Detect which cell encompasses the target text, then output its [X, Y] center coordinate. 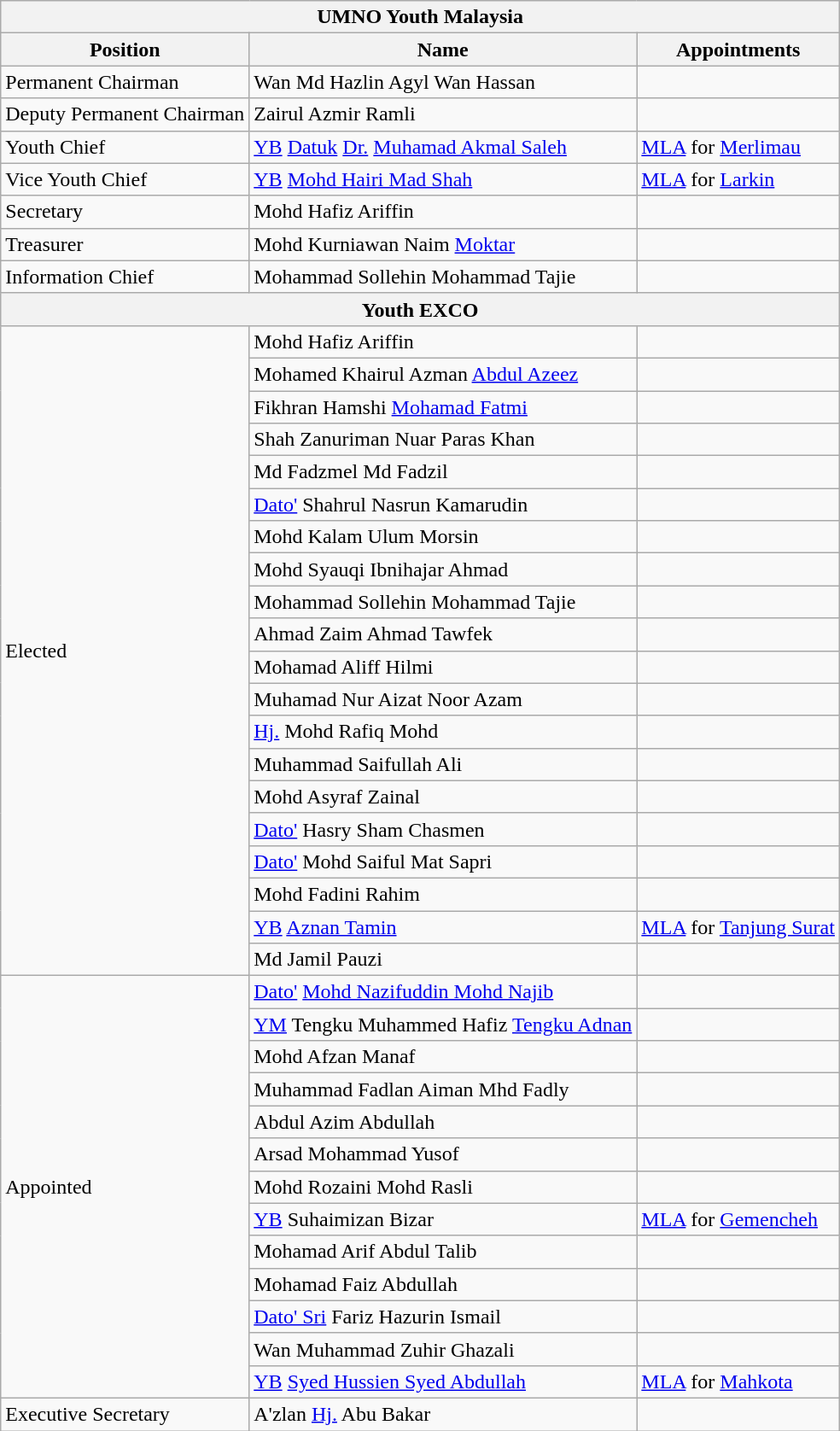
Treasurer [125, 244]
MLA for Larkin [738, 179]
Youth Chief [125, 147]
Mohamed Khairul Azman Abdul Azeez [443, 374]
Mohamad Aliff Hilmi [443, 667]
Ahmad Zaim Ahmad Tawfek [443, 634]
Mohd Kurniawan Naim Moktar [443, 244]
YB Syed Hussien Syed Abdullah [443, 1381]
Hj. Mohd Rafiq Mohd [443, 732]
Fikhran Hamshi Mohamad Fatmi [443, 407]
Appointments [738, 50]
Arsad Mohammad Yusof [443, 1154]
MLA for Gemencheh [738, 1219]
YB Suhaimizan Bizar [443, 1219]
Dato' Sri Fariz Hazurin Ismail [443, 1317]
Muhammad Saifullah Ali [443, 764]
Mohd Kalam Ulum Morsin [443, 537]
MLA for Tanjung Surat [738, 926]
Mohd Fadini Rahim [443, 894]
Dato' Hasry Sham Chasmen [443, 829]
YB Datuk Dr. Muhamad Akmal Saleh [443, 147]
Youth EXCO [420, 309]
Mohd Asyraf Zainal [443, 797]
Md Fadzmel Md Fadzil [443, 472]
YM Tengku Muhammed Hafiz Tengku Adnan [443, 1025]
Muhamad Nur Aizat Noor Azam [443, 699]
Abdul Azim Abdullah [443, 1122]
Md Jamil Pauzi [443, 960]
A'zlan Hj. Abu Bakar [443, 1414]
Mohd Rozaini Mohd Rasli [443, 1187]
Executive Secretary [125, 1414]
Secretary [125, 212]
Mohd Syauqi Ibnihajar Ahmad [443, 569]
MLA for Mahkota [738, 1381]
Elected [125, 651]
Mohamad Arif Abdul Talib [443, 1252]
Muhammad Fadlan Aiman Mhd Fadly [443, 1089]
Dato' Mohd Saiful Mat Sapri [443, 862]
Mohamad Faiz Abdullah [443, 1284]
YB Aznan Tamin [443, 926]
Shah Zanuriman Nuar Paras Khan [443, 440]
Wan Md Hazlin Agyl Wan Hassan [443, 82]
Deputy Permanent Chairman [125, 114]
Information Chief [125, 277]
Wan Muhammad Zuhir Ghazali [443, 1349]
Dato' Mohd Nazifuddin Mohd Najib [443, 992]
Vice Youth Chief [125, 179]
Appointed [125, 1187]
Permanent Chairman [125, 82]
Mohd Afzan Manaf [443, 1057]
Name [443, 50]
MLA for Merlimau [738, 147]
Zairul Azmir Ramli [443, 114]
Position [125, 50]
UMNO Youth Malaysia [420, 17]
Dato' Shahrul Nasrun Kamarudin [443, 505]
YB Mohd Hairi Mad Shah [443, 179]
